Search for the cell housing the specified text and yield its [X, Y] center coordinate. 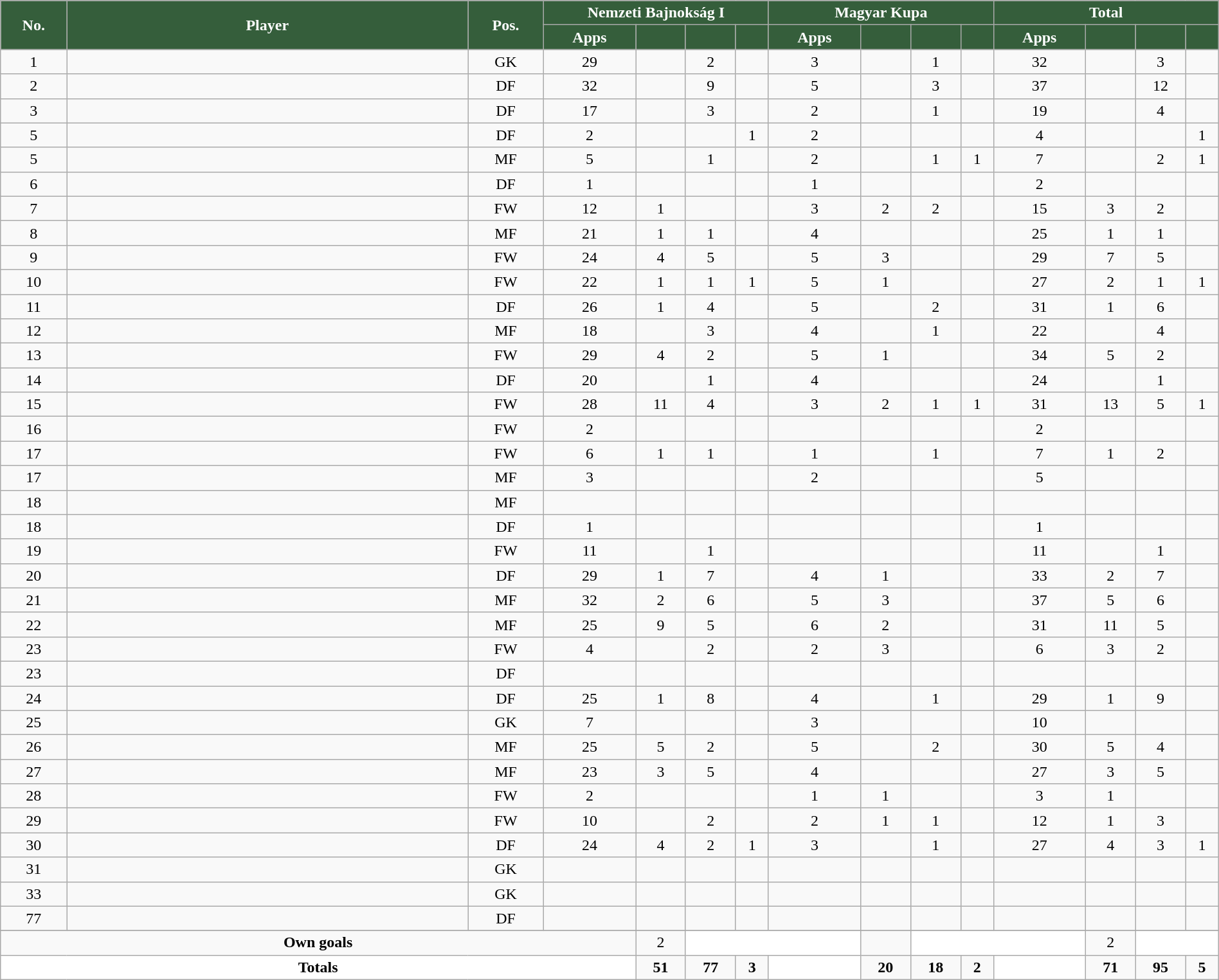
14 [33, 380]
71 [1110, 967]
95 [1160, 967]
Own goals [318, 943]
Player [267, 25]
16 [33, 429]
Nemzeti Bajnokság I [656, 13]
Pos. [506, 25]
Total [1106, 13]
Magyar Kupa [881, 13]
51 [661, 967]
No. [33, 25]
Totals [318, 967]
34 [1039, 356]
